Identify which cell holds the provided text, then report its [x, y] central coordinate. 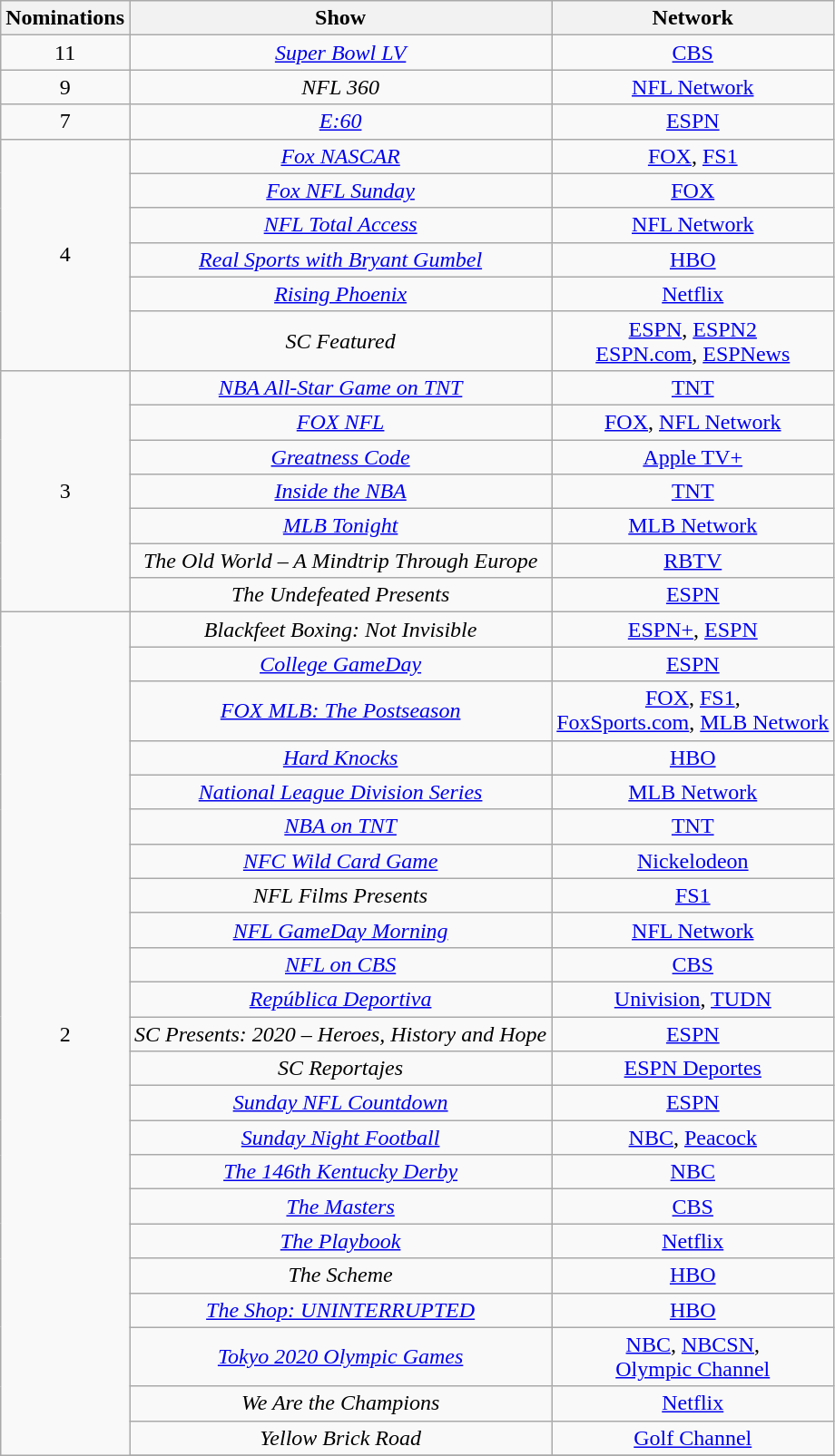
The Old World – A Mindtrip Through Europe [339, 561]
Yellow Brick Road [339, 1438]
NFL Films Presents [339, 895]
NBC [693, 1172]
SC Featured [339, 341]
Hard Knocks [339, 757]
ESPN+, ESPN [693, 630]
Fox NASCAR [339, 156]
2 [65, 1034]
NFL Total Access [339, 225]
4 [65, 254]
FOX, FS1 [693, 156]
The Masters [339, 1207]
Nickelodeon [693, 861]
Super Bowl LV [339, 53]
3 [65, 491]
Univision, TUDN [693, 999]
SC Reportajes [339, 1069]
National League Division Series [339, 792]
Tokyo 2020 Olympic Games [339, 1357]
The Playbook [339, 1241]
FOX, NFL Network [693, 422]
FOX MLB: The Postseason [339, 711]
Network [693, 18]
NBA on TNT [339, 826]
NFL on CBS [339, 964]
NBC, NBCSN,Olympic Channel [693, 1357]
E:60 [339, 122]
FOX NFL [339, 422]
College GameDay [339, 664]
FOX [693, 191]
Blackfeet Boxing: Not Invisible [339, 630]
República Deportiva [339, 999]
NBC, Peacock [693, 1138]
SC Presents: 2020 – Heroes, History and Hope [339, 1033]
NFL GameDay Morning [339, 930]
The Shop: UNINTERRUPTED [339, 1310]
7 [65, 122]
Inside the NBA [339, 492]
Sunday Night Football [339, 1138]
9 [65, 87]
11 [65, 53]
Apple TV+ [693, 456]
Fox NFL Sunday [339, 191]
The Scheme [339, 1275]
MLB Tonight [339, 526]
Greatness Code [339, 456]
NFC Wild Card Game [339, 861]
ESPN Deportes [693, 1069]
NFL 360 [339, 87]
Rising Phoenix [339, 294]
NBA All-Star Game on TNT [339, 387]
The 146th Kentucky Derby [339, 1172]
RBTV [693, 561]
FOX, FS1,FoxSports.com, MLB Network [693, 711]
Real Sports with Bryant Gumbel [339, 259]
ESPN, ESPN2ESPN.com, ESPNews [693, 341]
FS1 [693, 895]
Sunday NFL Countdown [339, 1103]
Golf Channel [693, 1438]
Nominations [65, 18]
We Are the Champions [339, 1403]
The Undefeated Presents [339, 595]
Show [339, 18]
